Determine the [x, y] coordinate at the center of the cell enclosing the given text.  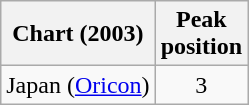
Japan (Oricon) [78, 85]
Peakposition [201, 34]
3 [201, 85]
Chart (2003) [78, 34]
